Extract the (x, y) coordinate from the center of the cell holding the provided text.  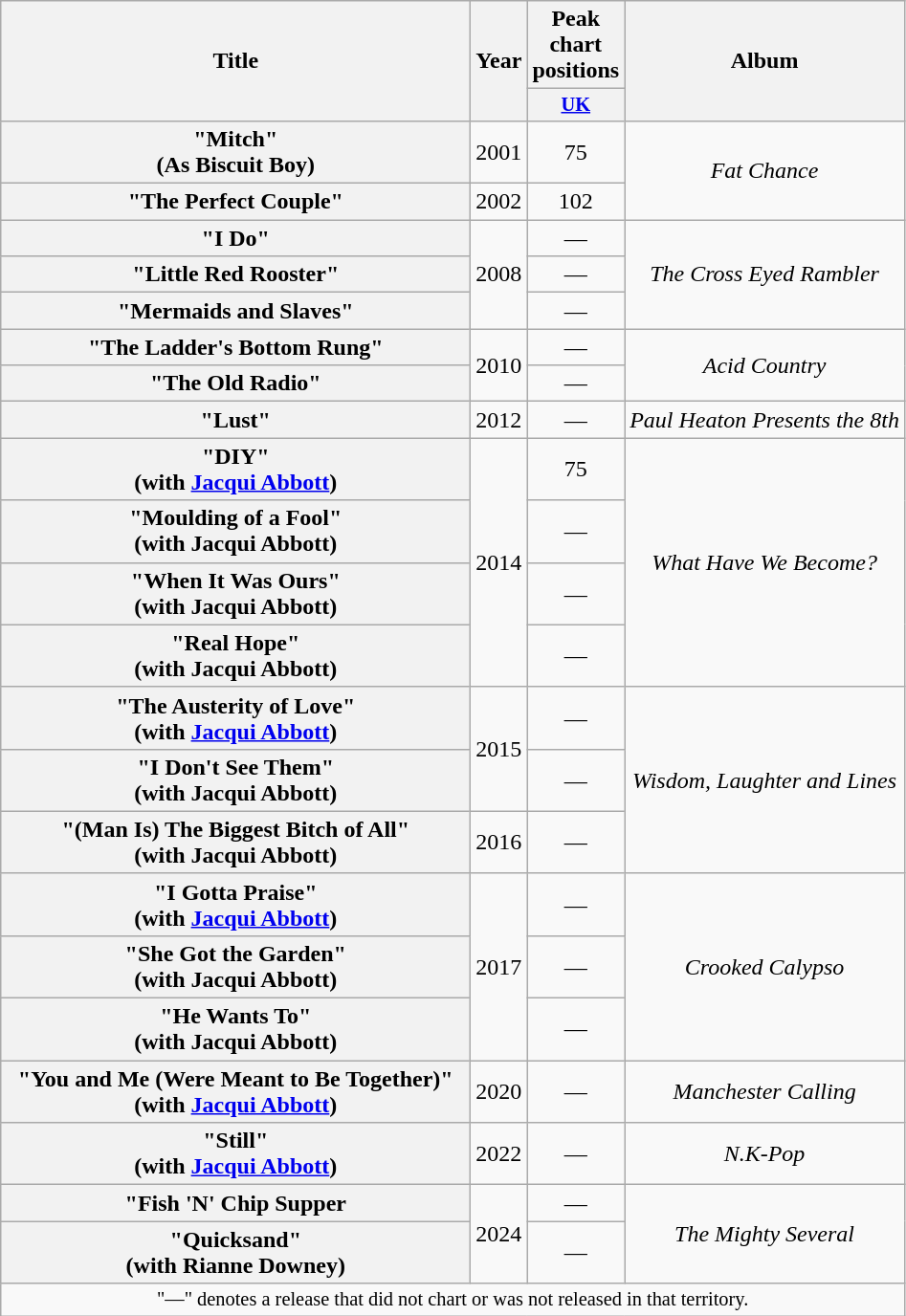
2008 (499, 274)
"I Do" (235, 238)
2024 (499, 1234)
"Quicksand"(with Rianne Downey) (235, 1253)
"Mermaids and Slaves" (235, 311)
Title (235, 61)
UK (576, 105)
The Cross Eyed Rambler (765, 274)
Peak chart positions (576, 45)
N.K-Pop (765, 1153)
"I Gotta Praise"(with Jacqui Abbott) (235, 905)
"You and Me (Were Meant to Be Together)"(with Jacqui Abbott) (235, 1092)
"Mitch"(As Biscuit Boy) (235, 151)
102 (576, 202)
"—" denotes a release that did not chart or was not released in that territory. (453, 1300)
Year (499, 61)
Fat Chance (765, 170)
2001 (499, 151)
"The Perfect Couple" (235, 202)
2015 (499, 749)
2020 (499, 1092)
"(Man Is) The Biggest Bitch of All"(with Jacqui Abbott) (235, 842)
"Little Red Rooster" (235, 274)
"The Austerity of Love"(with Jacqui Abbott) (235, 717)
"He Wants To"(with Jacqui Abbott) (235, 1029)
2010 (499, 365)
2016 (499, 842)
Wisdom, Laughter and Lines (765, 780)
"Moulding of a Fool"(with Jacqui Abbott) (235, 532)
Acid Country (765, 365)
2017 (499, 966)
Manchester Calling (765, 1092)
Album (765, 61)
Paul Heaton Presents the 8th (765, 420)
"When It Was Ours"(with Jacqui Abbott) (235, 593)
"I Don't See Them"(with Jacqui Abbott) (235, 780)
"She Got the Garden"(with Jacqui Abbott) (235, 966)
Crooked Calypso (765, 966)
"Real Hope"(with Jacqui Abbott) (235, 656)
"The Ladder's Bottom Rung" (235, 347)
2022 (499, 1153)
"Still"(with Jacqui Abbott) (235, 1153)
2002 (499, 202)
"Fish 'N' Chip Supper (235, 1203)
"Lust" (235, 420)
2014 (499, 562)
"The Old Radio" (235, 384)
2012 (499, 420)
What Have We Become? (765, 562)
"DIY"(with Jacqui Abbott) (235, 469)
The Mighty Several (765, 1234)
